Provide the (x, y) coordinate of the cell's center where the given text is located.  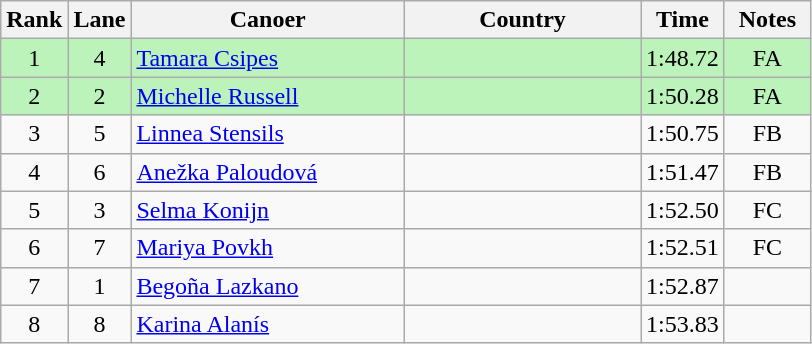
Time (683, 20)
Begoña Lazkano (268, 286)
Linnea Stensils (268, 134)
Lane (100, 20)
Rank (34, 20)
Country (522, 20)
1:51.47 (683, 172)
1:50.75 (683, 134)
1:52.51 (683, 248)
Michelle Russell (268, 96)
Canoer (268, 20)
1:50.28 (683, 96)
Tamara Csipes (268, 58)
Mariya Povkh (268, 248)
Selma Konijn (268, 210)
Karina Alanís (268, 324)
1:48.72 (683, 58)
1:52.50 (683, 210)
1:52.87 (683, 286)
Anežka Paloudová (268, 172)
Notes (767, 20)
1:53.83 (683, 324)
